Capture the cell that displays the provided text and extract its (x, y) central coordinate. 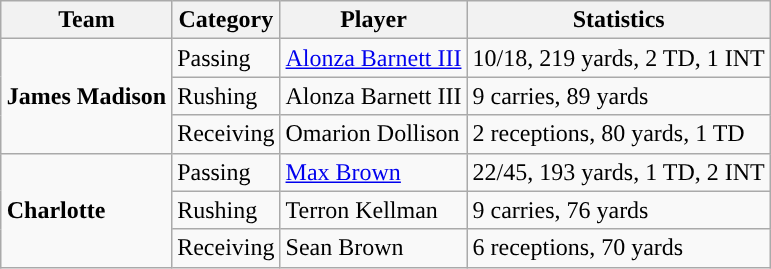
Max Brown (374, 172)
2 receptions, 80 yards, 1 TD (618, 134)
9 carries, 89 yards (618, 96)
10/18, 219 yards, 2 TD, 1 INT (618, 58)
Team (86, 20)
Charlotte (86, 210)
Player (374, 20)
Sean Brown (374, 248)
James Madison (86, 96)
Statistics (618, 20)
6 receptions, 70 yards (618, 248)
9 carries, 76 yards (618, 210)
Category (226, 20)
Omarion Dollison (374, 134)
22/45, 193 yards, 1 TD, 2 INT (618, 172)
Terron Kellman (374, 210)
